Pinpoint the cell where the given text exists, returning its [X, Y] midpoint coordinate. 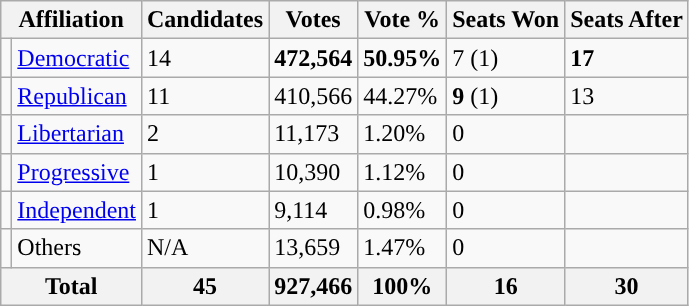
Others [77, 248]
Affiliation [72, 20]
472,564 [314, 58]
1.12% [402, 172]
Candidates [204, 20]
Total [72, 286]
1.47% [402, 248]
Democratic [77, 58]
Independent [77, 210]
410,566 [314, 96]
Votes [314, 20]
11 [204, 96]
13,659 [314, 248]
Republican [77, 96]
0.98% [402, 210]
14 [204, 58]
30 [627, 286]
Progressive [77, 172]
Libertarian [77, 134]
100% [402, 286]
50.95% [402, 58]
Seats After [627, 20]
2 [204, 134]
7 (1) [506, 58]
9,114 [314, 210]
9 (1) [506, 96]
1.20% [402, 134]
16 [506, 286]
Vote % [402, 20]
45 [204, 286]
N/A [204, 248]
10,390 [314, 172]
17 [627, 58]
11,173 [314, 134]
927,466 [314, 286]
Seats Won [506, 20]
13 [627, 96]
44.27% [402, 96]
